Find where the given text appears and provide that cell's center as [X, Y] coordinate. 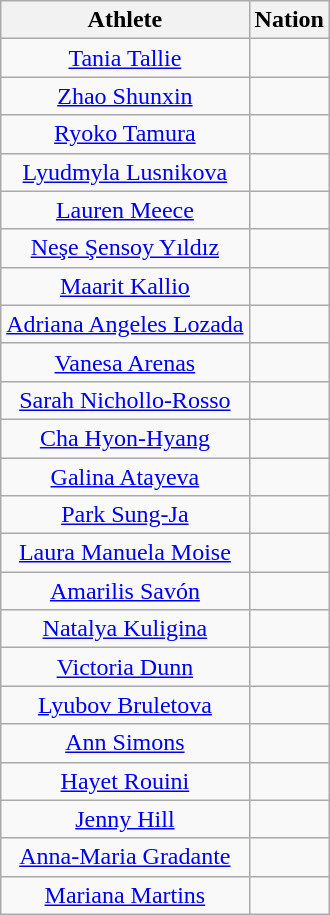
Sarah Nichollo-Rosso [125, 400]
Laura Manuela Moise [125, 553]
Lyubov Bruletova [125, 705]
Athlete [125, 20]
Neşe Şensoy Yıldız [125, 248]
Park Sung-Ja [125, 515]
Maarit Kallio [125, 286]
Jenny Hill [125, 819]
Ann Simons [125, 743]
Victoria Dunn [125, 667]
Lauren Meece [125, 210]
Anna-Maria Gradante [125, 857]
Adriana Angeles Lozada [125, 324]
Lyudmyla Lusnikova [125, 172]
Cha Hyon-Hyang [125, 438]
Amarilis Savón [125, 591]
Nation [289, 20]
Hayet Rouini [125, 781]
Galina Atayeva [125, 477]
Zhao Shunxin [125, 96]
Vanesa Arenas [125, 362]
Ryoko Tamura [125, 134]
Mariana Martins [125, 895]
Tania Tallie [125, 58]
Natalya Kuligina [125, 629]
